Extract the [x, y] coordinate from the center of the cell holding the provided text.  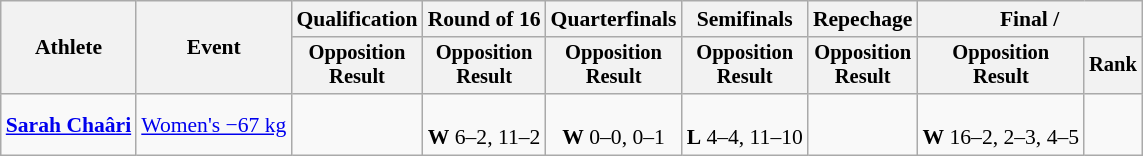
Sarah Chaâri [68, 124]
Women's −67 kg [214, 124]
W 0–0, 0–1 [614, 124]
Final / [1029, 19]
Semifinals [745, 19]
Qualification [356, 19]
Event [214, 48]
Repechage [863, 19]
W 16–2, 2–3, 4–5 [1000, 124]
Round of 16 [484, 19]
W 6–2, 11–2 [484, 124]
L 4–4, 11–10 [745, 124]
Quarterfinals [614, 19]
Athlete [68, 48]
Rank [1113, 66]
